Output the (X, Y) coordinate of the center of the cell containing the given text.  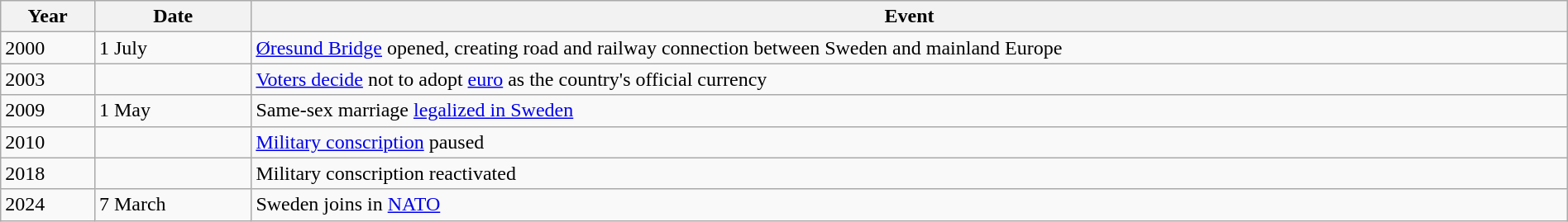
2018 (48, 173)
Military conscription paused (910, 142)
Sweden joins in NATO (910, 205)
Date (172, 17)
2010 (48, 142)
1 July (172, 48)
7 March (172, 205)
Øresund Bridge opened, creating road and railway connection between Sweden and mainland Europe (910, 48)
Year (48, 17)
2024 (48, 205)
Voters decide not to adopt euro as the country's official currency (910, 79)
2009 (48, 111)
1 May (172, 111)
Event (910, 17)
Military conscription reactivated (910, 173)
2000 (48, 48)
2003 (48, 79)
Same-sex marriage legalized in Sweden (910, 111)
